Capture the cell that displays the provided text and extract its [x, y] central coordinate. 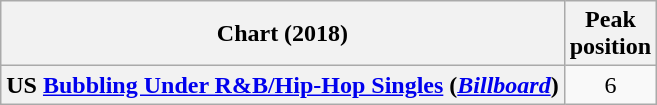
US Bubbling Under R&B/Hip-Hop Singles (Billboard) [282, 85]
Peakposition [610, 34]
Chart (2018) [282, 34]
6 [610, 85]
